Scan for the cell matching the given text and deliver its (x, y) coordinate at center. 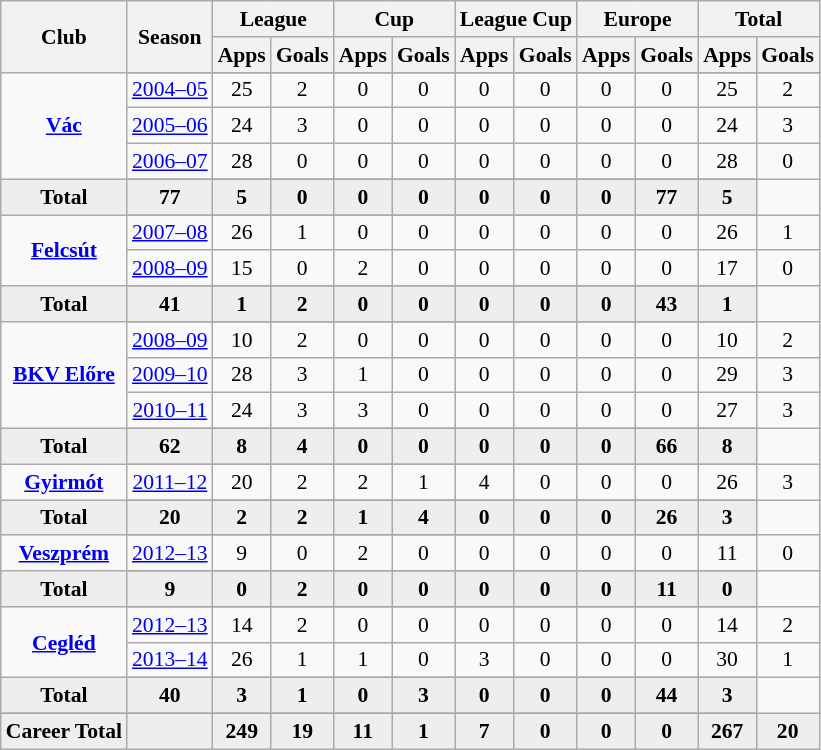
Career Total (64, 732)
2010–11 (170, 411)
19 (302, 732)
2011–12 (170, 482)
267 (727, 732)
15 (242, 269)
Felcsút (64, 250)
Vác (64, 126)
2006–07 (170, 162)
17 (727, 269)
27 (727, 411)
30 (727, 660)
2009–10 (170, 375)
League (274, 19)
Europe (638, 19)
BKV Előre (64, 376)
Cegléd (64, 642)
Season (170, 36)
Cup (394, 19)
Veszprém (64, 554)
2007–08 (170, 233)
66 (666, 447)
62 (170, 447)
43 (666, 304)
2004–05 (170, 90)
2005–06 (170, 126)
41 (170, 304)
Club (64, 36)
40 (170, 696)
Gyirmót (64, 482)
44 (666, 696)
2013–14 (170, 660)
249 (242, 732)
League Cup (516, 19)
7 (484, 732)
29 (727, 375)
